Detect which cell encompasses the target text, then output its [X, Y] center coordinate. 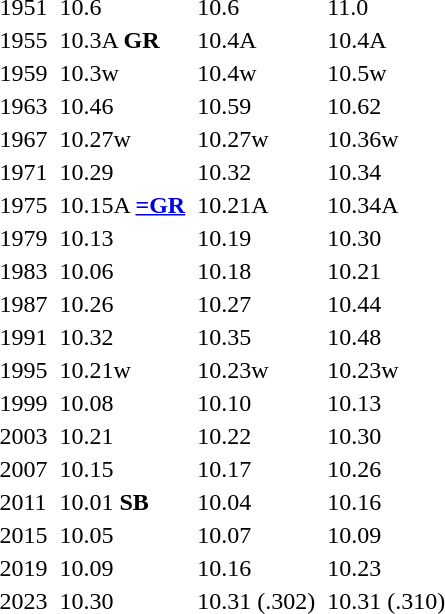
10.3w [122, 73]
10.16 [256, 568]
10.21A [256, 205]
10.10 [256, 403]
10.23w [256, 370]
10.29 [122, 172]
10.35 [256, 337]
10.3A GR [122, 40]
10.19 [256, 238]
10.09 [122, 568]
10.04 [256, 502]
10.26 [122, 304]
10.15 [122, 469]
10.27 [256, 304]
10.05 [122, 535]
10.4A [256, 40]
10.4w [256, 73]
10.21w [122, 370]
10.13 [122, 238]
10.17 [256, 469]
10.06 [122, 271]
10.22 [256, 436]
10.01 SB [122, 502]
10.07 [256, 535]
10.15A =GR [122, 205]
10.08 [122, 403]
10.21 [122, 436]
10.46 [122, 106]
10.59 [256, 106]
10.18 [256, 271]
